From the cell containing the given text, extract its center point as (X, Y) coordinate. 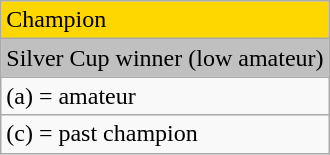
Champion (165, 20)
Silver Cup winner (low amateur) (165, 58)
(a) = amateur (165, 96)
(c) = past champion (165, 134)
